Return the [x, y] coordinate for the center point of the cell that contains the specified text.  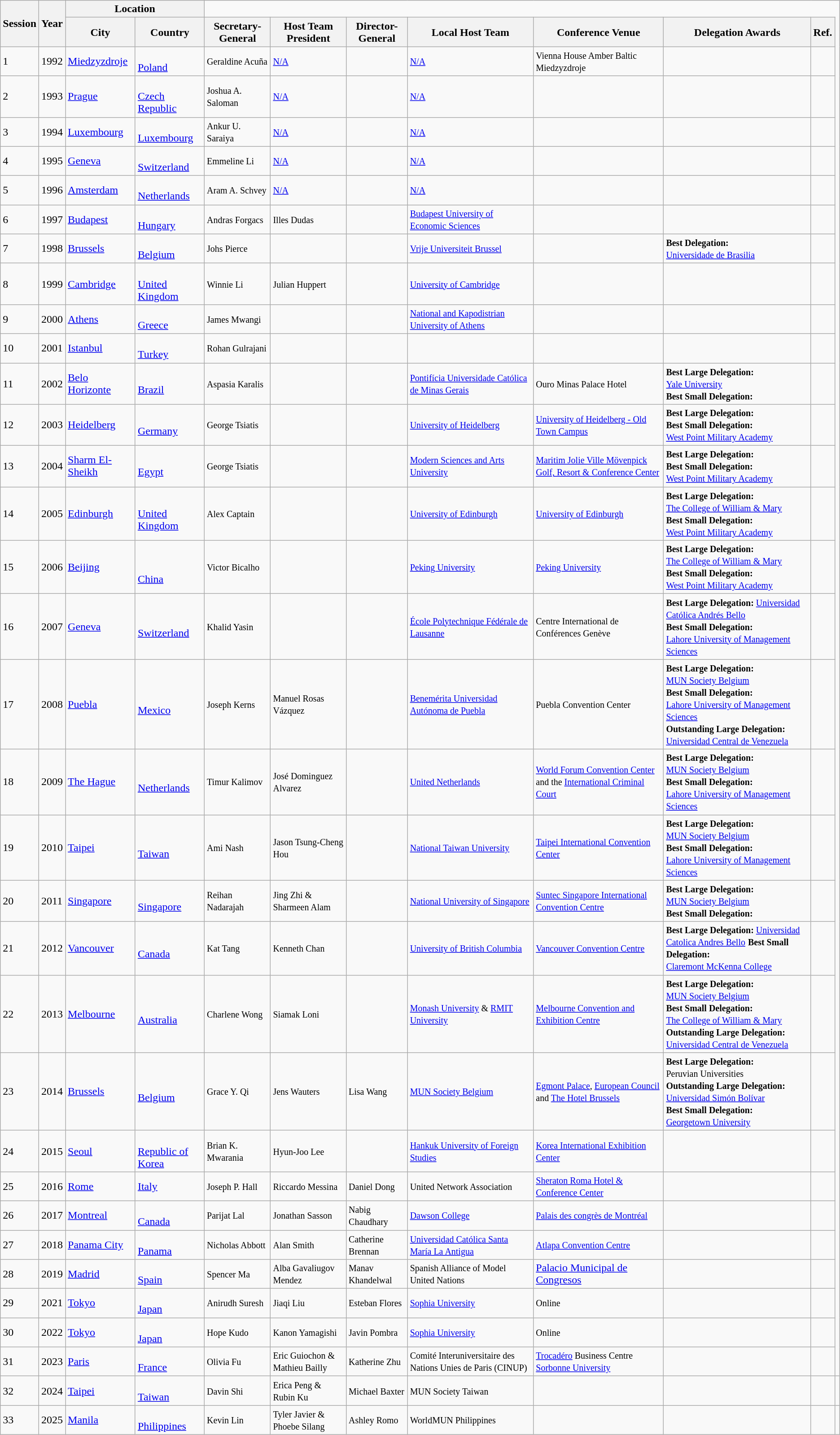
Geraldine Acuña [238, 61]
China [170, 567]
25 [20, 1186]
Best Large Delegation: Universidad Católica Andrés Bello Best Small Delegation: Lahore University of Management Sciences [737, 627]
Centre International de Conférences Genève [599, 627]
Manila [101, 1420]
Michael Baxter [377, 1391]
Timur Kalimov [238, 782]
Eric Guiochon & Mathieu Bailly [309, 1362]
Kat Tang [238, 948]
Riccardo Messina [309, 1186]
Delegation Awards [737, 32]
Italy [170, 1186]
Korea International Exhibition Center [599, 1151]
Kenneth Chan [309, 948]
2012 [52, 948]
Melbourne [101, 1014]
31 [20, 1362]
Year [52, 23]
20 [20, 901]
17 [20, 704]
Dawson College [470, 1216]
National and Kapodistrian University of Athens [470, 319]
10 [20, 348]
Director-General [377, 32]
The Hague [101, 782]
2011 [52, 901]
Budapest University of Economic Sciences [470, 219]
Hungary [170, 219]
2001 [52, 348]
12 [20, 425]
Kevin Lin [238, 1420]
32 [20, 1391]
Winnie Li [238, 284]
Egypt [170, 466]
Ref. [823, 32]
Spencer Ma [238, 1274]
Rome [101, 1186]
30 [20, 1332]
2018 [52, 1244]
33 [20, 1420]
Melbourne Convention and Exhibition Centre [599, 1014]
Heidelberg [101, 425]
University of Heidelberg [470, 425]
City [101, 32]
Puebla Convention Center [599, 704]
Siamak Loni [309, 1014]
15 [20, 567]
Budapest [101, 219]
2024 [52, 1391]
United Netherlands [470, 782]
Sheraton Roma Hotel & Conference Center [599, 1186]
Jason Tsung-Cheng Hou [309, 847]
23 [20, 1092]
James Mwangi [238, 319]
2010 [52, 847]
2007 [52, 627]
Prague [101, 97]
Philippines [170, 1420]
Spain [170, 1274]
World Forum Convention Center and the International Criminal Court [599, 782]
2002 [52, 383]
Lisa Wang [377, 1092]
Secretary-General [238, 32]
9 [20, 319]
Puebla [101, 704]
Joshua A. Saloman [238, 97]
Local Host Team [470, 32]
1997 [52, 219]
8 [20, 284]
3 [20, 132]
1992 [52, 61]
Aram A. Schvey [238, 190]
MUN Society Taiwan [470, 1391]
2009 [52, 782]
Country [170, 32]
Andras Forgacs [238, 219]
Grace Y. Qi [238, 1092]
Alba Gavaliugov Mendez [309, 1274]
Amsterdam [101, 190]
Manav Khandelwal [377, 1274]
Alan Smith [309, 1244]
Manuel Rosas Vázquez [309, 704]
WorldMUN Philippines [470, 1420]
Paris [101, 1362]
29 [20, 1303]
Hyun-Joo Lee [309, 1151]
Benemérita Universidad Autónoma de Puebla [470, 704]
Sharm El-Sheikh [101, 466]
Australia [170, 1014]
1998 [52, 249]
National Taiwan University [470, 847]
2022 [52, 1332]
1999 [52, 284]
Julian Huppert [309, 284]
19 [20, 847]
Joseph Kerns [238, 704]
Universidad Católica Santa María La Antigua [470, 1244]
Daniel Dong [377, 1186]
Rohan Gulrajani [238, 348]
2016 [52, 1186]
University of Heidelberg - Old Town Campus [599, 425]
2021 [52, 1303]
Trocadéro Business CentreSorbonne University [599, 1362]
Germany [170, 425]
Charlene Wong [238, 1014]
21 [20, 948]
Ouro Minas Palace Hotel [599, 383]
École Polytechnique Fédérale de Lausanne [470, 627]
6 [20, 219]
Anirudh Suresh [238, 1303]
Best Delegation: Universidade de Brasilia [737, 249]
Czech Republic [170, 97]
Hankuk University of Foreign Studies [470, 1151]
MUN Society Belgium [470, 1092]
4 [20, 161]
Catherine Brennan [377, 1244]
1994 [52, 132]
Best Large Delegation: MUN Society Belgium Best Small Delegation: [737, 901]
Kanon Yamagishi [309, 1332]
Reihan Nadarajah [238, 901]
France [170, 1362]
1996 [52, 190]
Vancouver Convention Centre [599, 948]
Olivia Fu [238, 1362]
Session [20, 23]
24 [20, 1151]
Cambridge [101, 284]
18 [20, 782]
Athens [101, 319]
Beijing [101, 567]
Palais des congrès de Montréal [599, 1216]
2003 [52, 425]
Panama [170, 1244]
Turkey [170, 348]
Hope Kudo [238, 1332]
2 [20, 97]
Poland [170, 61]
Republic of Korea [170, 1151]
Vancouver [101, 948]
Illes Dudas [309, 219]
Jing Zhi & Sharmeen Alam [309, 901]
28 [20, 1274]
Nicholas Abbott [238, 1244]
Panama City [101, 1244]
Belo Horizonte [101, 383]
Parijat Lal [238, 1216]
Best Large Delegation: Yale University Best Small Delegation: [737, 383]
7 [20, 249]
Edinburgh [101, 513]
2014 [52, 1092]
16 [20, 627]
2019 [52, 1274]
Egmont Palace, European Council and The Hotel Brussels [599, 1092]
Miedzyzdroje [101, 61]
Mexico [170, 704]
Taipei International Convention Center [599, 847]
Vrije Universiteit Brussel [470, 249]
Brazil [170, 383]
2006 [52, 567]
Comité Interuniversitaire des Nations Unies de Paris (CINUP) [470, 1362]
26 [20, 1216]
2017 [52, 1216]
Katherine Zhu [377, 1362]
27 [20, 1244]
Erica Peng & Rubin Ku [309, 1391]
Madrid [101, 1274]
Esteban Flores [377, 1303]
Jonathan Sasson [309, 1216]
United Network Association [470, 1186]
Jens Wauters [309, 1092]
2013 [52, 1014]
2004 [52, 466]
Suntec Singapore International Convention Centre [599, 901]
Atlapa Convention Centre [599, 1244]
Ami Nash [238, 847]
University of British Columbia [470, 948]
Greece [170, 319]
Istanbul [101, 348]
Victor Bicalho [238, 567]
2005 [52, 513]
Ashley Romo [377, 1420]
Aspasia Karalis [238, 383]
1 [20, 61]
Alex Captain [238, 513]
José Dominguez Alvarez [309, 782]
13 [20, 466]
2023 [52, 1362]
Johs Pierce [238, 249]
Emmeline Li [238, 161]
Location [135, 9]
5 [20, 190]
Pontifícia Universidade Católica de Minas Gerais [470, 383]
Khalid Yasin [238, 627]
National University of Singapore [470, 901]
Modern Sciences and Arts University [470, 466]
2008 [52, 704]
Vienna House Amber Baltic Miedzyzdroje [599, 61]
Conference Venue [599, 32]
1995 [52, 161]
Palacio Municipal de Congresos [599, 1274]
Spanish Alliance of Model United Nations [470, 1274]
2000 [52, 319]
Best Large Delegation: Peruvian UniversitiesOutstanding Large Delegation: Universidad Simón BolívarBest Small Delegation: Georgetown University [737, 1092]
Ankur U. Saraiya [238, 132]
11 [20, 383]
Javin Pombra [377, 1332]
1993 [52, 97]
Host Team President [309, 32]
Nabig Chaudhary [377, 1216]
Tyler Javier & Phoebe Silang [309, 1420]
2025 [52, 1420]
Best Large Delegation: Universidad Catolica Andres Bello Best Small Delegation: Claremont McKenna College [737, 948]
2015 [52, 1151]
University of Cambridge [470, 284]
Davin Shi [238, 1391]
Maritim Jolie Ville Mövenpick Golf, Resort & Conference Center [599, 466]
22 [20, 1014]
Montreal [101, 1216]
14 [20, 513]
Seoul [101, 1151]
Joseph P. Hall [238, 1186]
Brian K. Mwarania [238, 1151]
Jiaqi Liu [309, 1303]
Monash University & RMIT University [470, 1014]
